Detect which cell encompasses the target text, then output its (x, y) center coordinate. 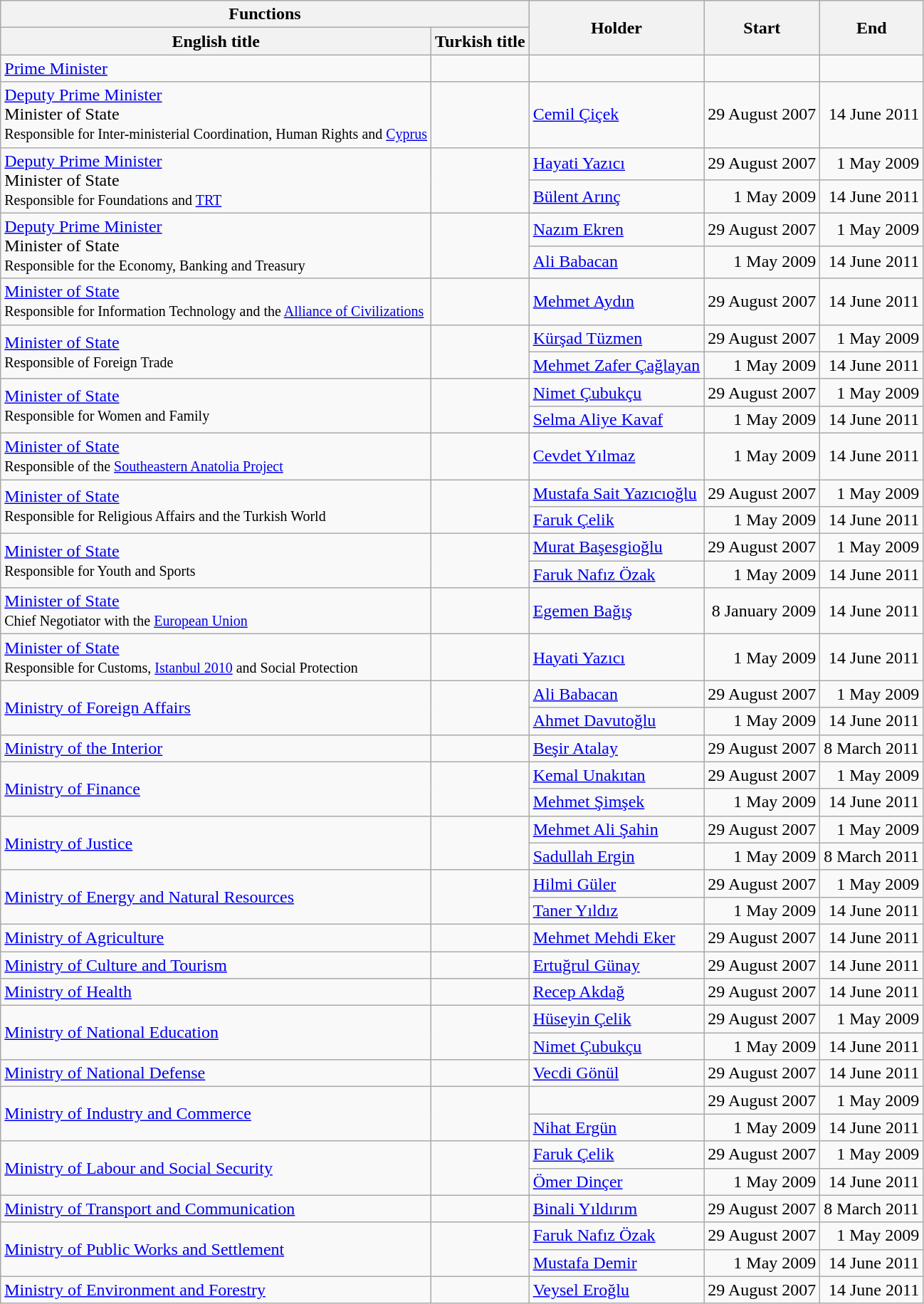
Ömer Dinçer (616, 1182)
Murat Başesgioğlu (616, 547)
Bülent Arınç (616, 196)
Ministry of National Education (216, 1033)
Sadullah Ergin (616, 856)
Ministry of the Interior (216, 748)
Ministry of National Defense (216, 1073)
Ministry of Transport and Communication (216, 1209)
Kürşad Tüzmen (616, 338)
Mehmet Mehdi Eker (616, 937)
Mustafa Sait Yazıcıoğlu (616, 493)
Prime Minister (216, 68)
Recep Akdağ (616, 992)
Minister of State Responsible for Customs, Istanbul 2010 and Social Protection (216, 658)
Nihat Ergün (616, 1127)
Ahmet Davutoğlu (616, 721)
Minister of State Responsible for Women and Family (216, 406)
Minister of State Responsible of Foreign Trade (216, 352)
Minister of State Responsible for Youth and Sports (216, 561)
Beşir Atalay (616, 748)
Nazım Ekren (616, 229)
Deputy Prime Minister Minister of State Responsible for the Economy, Banking and Treasury (216, 246)
Cevdet Yılmaz (616, 456)
Mehmet Zafer Çağlayan (616, 365)
Cemil Çiçek (616, 115)
Ministry of Industry and Commerce (216, 1114)
Deputy Prime Minister Minister of State Responsible for Inter-ministerial Coordination, Human Rights and Cyprus (216, 115)
Minister of State Responsible of the Southeastern Anatolia Project (216, 456)
Ministry of Agriculture (216, 937)
Ministry of Labour and Social Security (216, 1168)
Mehmet Şimşek (616, 802)
Egemen Bağış (616, 611)
Start (762, 28)
English title (216, 41)
Mehmet Aydın (616, 302)
Ministry of Environment and Forestry (216, 1290)
Kemal Unakıtan (616, 775)
Ertuğrul Günay (616, 964)
Veysel Eroğlu (616, 1290)
Vecdi Gönül (616, 1073)
Hilmi Güler (616, 883)
Ministry of Culture and Tourism (216, 964)
Minister of State Responsible for Religious Affairs and the Turkish World (216, 507)
Minister of State Responsible for Information Technology and the Alliance of Civilizations (216, 302)
Selma Aliye Kavaf (616, 419)
Ministry of Energy and Natural Resources (216, 897)
Deputy Prime Minister Minister of State Responsible for Foundations and TRT (216, 180)
Ministry of Public Works and Settlement (216, 1249)
Turkish title (481, 41)
Ministry of Justice (216, 843)
Ministry of Finance (216, 789)
Minister of State Chief Negotiator with the European Union (216, 611)
Ministry of Foreign Affairs (216, 708)
Holder (616, 28)
Ministry of Health (216, 992)
Mehmet Ali Şahin (616, 829)
Hüseyin Çelik (616, 1019)
Taner Yıldız (616, 910)
Functions (265, 14)
End (871, 28)
Binali Yıldırım (616, 1209)
Mustafa Demir (616, 1263)
8 January 2009 (762, 611)
